Identify which cell holds the provided text, then report its (x, y) central coordinate. 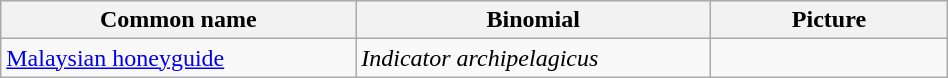
Indicator archipelagicus (534, 58)
Binomial (534, 20)
Common name (178, 20)
Malaysian honeyguide (178, 58)
Picture (830, 20)
